Scan for the cell matching the given text and deliver its (X, Y) coordinate at center. 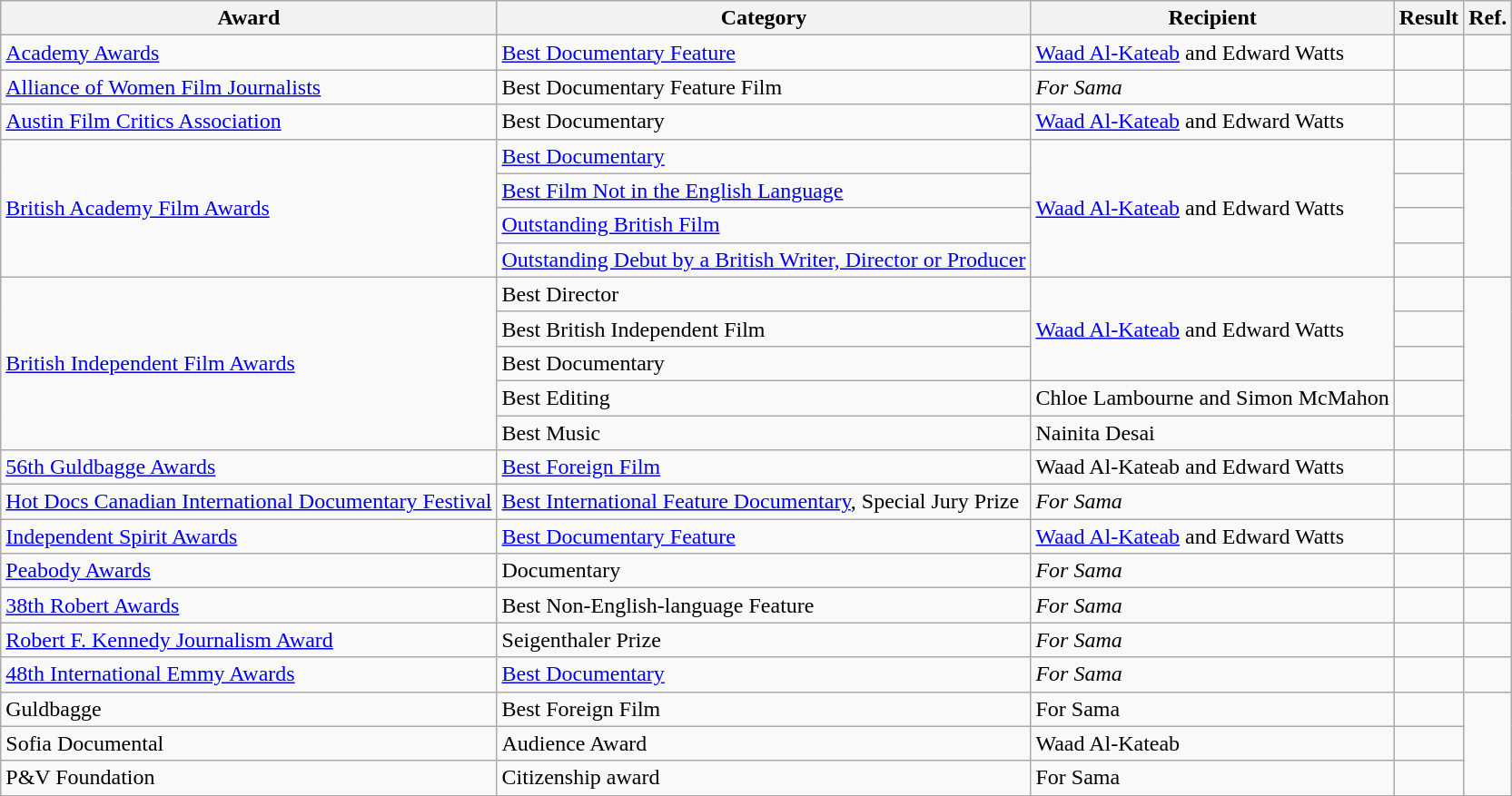
Austin Film Critics Association (249, 122)
Hot Docs Canadian International Documentary Festival (249, 502)
British Independent Film Awards (249, 363)
Robert F. Kennedy Journalism Award (249, 640)
38th Robert Awards (249, 605)
Waad Al-Kateab (1212, 743)
Outstanding Debut by a British Writer, Director or Producer (764, 260)
Category (764, 18)
Guldbagge (249, 709)
48th International Emmy Awards (249, 674)
Audience Award (764, 743)
Citizenship award (764, 778)
Academy Awards (249, 53)
P&V Foundation (249, 778)
Best International Feature Documentary, Special Jury Prize (764, 502)
Best Non-English-language Feature (764, 605)
Independent Spirit Awards (249, 536)
Chloe Lambourne and Simon McMahon (1212, 398)
Alliance of Women Film Journalists (249, 87)
Peabody Awards (249, 571)
Sofia Documental (249, 743)
Best Editing (764, 398)
Outstanding British Film (764, 225)
Best Documentary Feature Film (764, 87)
Recipient (1212, 18)
Best Music (764, 433)
Best Film Not in the English Language (764, 191)
Documentary (764, 571)
Nainita Desai (1212, 433)
56th Guldbagge Awards (249, 467)
Result (1428, 18)
Ref. (1487, 18)
Seigenthaler Prize (764, 640)
Award (249, 18)
Best Director (764, 294)
Best British Independent Film (764, 329)
British Academy Film Awards (249, 208)
